Extract the (x, y) coordinate from the center of the cell holding the provided text.  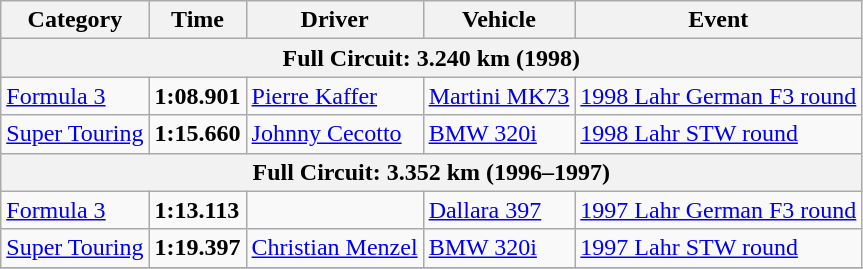
Martini MK73 (499, 96)
Full Circuit: 3.240 km (1998) (432, 58)
Pierre Kaffer (334, 96)
Christian Menzel (334, 248)
1998 Lahr STW round (718, 134)
1:19.397 (198, 248)
1998 Lahr German F3 round (718, 96)
Time (198, 20)
Full Circuit: 3.352 km (1996–1997) (432, 172)
Dallara 397 (499, 210)
Category (75, 20)
1:08.901 (198, 96)
1997 Lahr STW round (718, 248)
Vehicle (499, 20)
Event (718, 20)
Driver (334, 20)
1:15.660 (198, 134)
1:13.113 (198, 210)
1997 Lahr German F3 round (718, 210)
Johnny Cecotto (334, 134)
